Output the (x, y) coordinate of the center of the cell containing the given text.  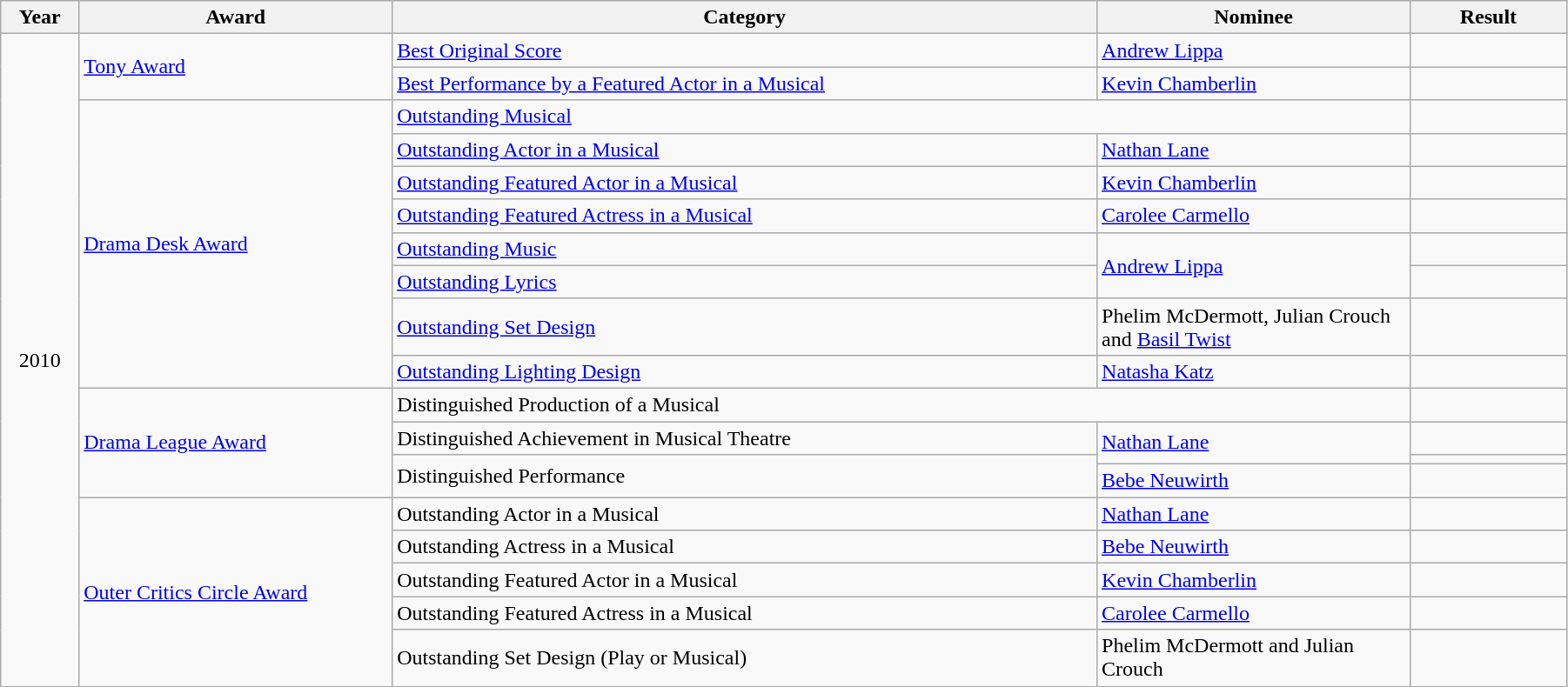
Outstanding Lighting Design (745, 371)
Distinguished Performance (745, 477)
Category (745, 17)
Year (40, 17)
Outstanding Lyrics (745, 282)
Result (1488, 17)
Award (236, 17)
Distinguished Production of a Musical (901, 404)
Drama League Award (236, 442)
Drama Desk Award (236, 244)
Natasha Katz (1254, 371)
Outer Critics Circle Award (236, 591)
Distinguished Achievement in Musical Theatre (745, 437)
Nominee (1254, 17)
Tony Award (236, 67)
Outstanding Actress in a Musical (745, 547)
Phelim McDermott and Julian Crouch (1254, 657)
Outstanding Set Design (Play or Musical) (745, 657)
Phelim McDermott, Julian Crouch and Basil Twist (1254, 327)
Outstanding Music (745, 249)
Best Performance by a Featured Actor in a Musical (745, 83)
2010 (40, 360)
Best Original Score (745, 50)
Outstanding Set Design (745, 327)
Outstanding Musical (901, 117)
